From the cell containing the given text, extract its center point as [x, y] coordinate. 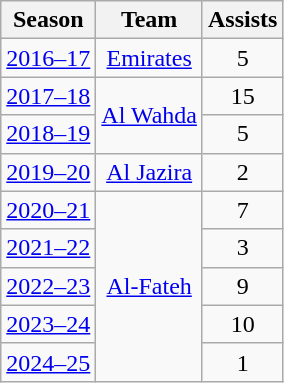
Assists [242, 20]
9 [242, 286]
2016–17 [48, 58]
3 [242, 248]
10 [242, 324]
2019–20 [48, 172]
2017–18 [48, 96]
2018–19 [48, 134]
Emirates [150, 58]
15 [242, 96]
2024–25 [48, 362]
Team [150, 20]
1 [242, 362]
2023–24 [48, 324]
2021–22 [48, 248]
2022–23 [48, 286]
Season [48, 20]
Al Wahda [150, 115]
2 [242, 172]
7 [242, 210]
Al-Fateh [150, 286]
2020–21 [48, 210]
Al Jazira [150, 172]
